Locate the cell with the specified text and output its (X, Y) center coordinate. 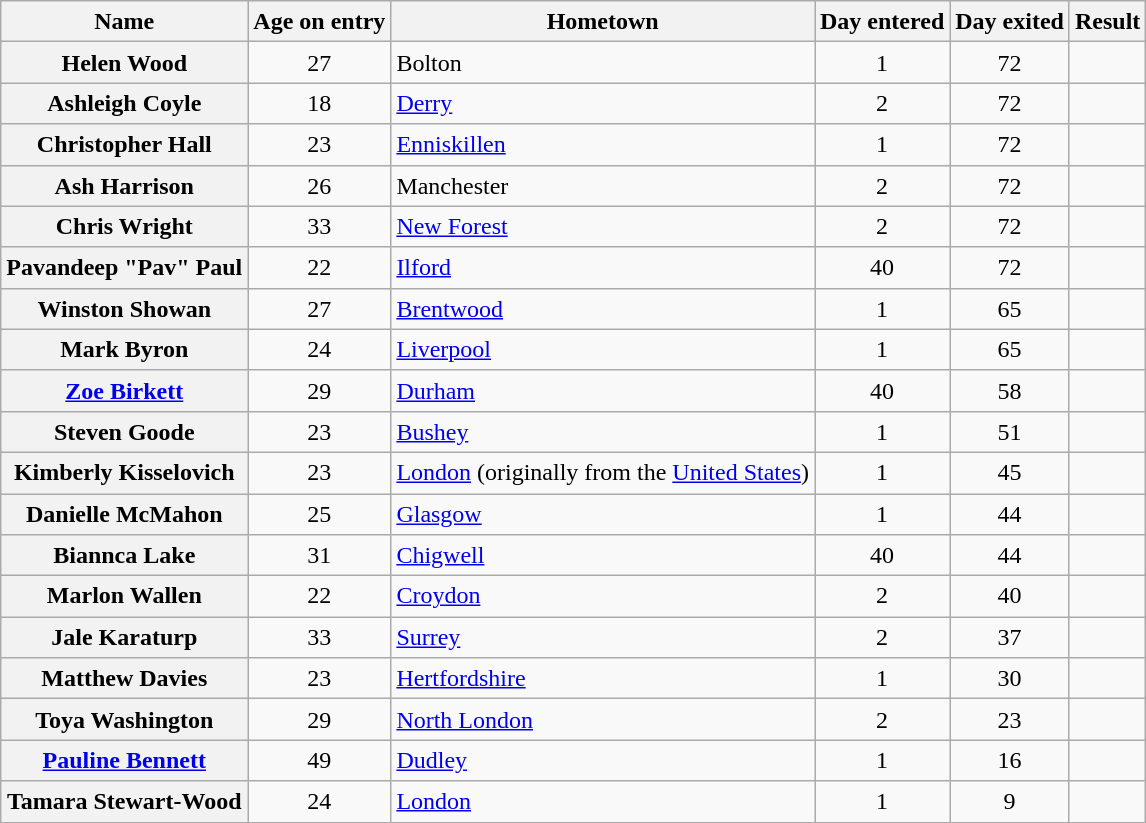
Danielle McMahon (124, 514)
Ilford (603, 268)
Biannca Lake (124, 556)
49 (320, 760)
Surrey (603, 638)
Winston Showan (124, 308)
Croydon (603, 596)
58 (1010, 390)
Glasgow (603, 514)
30 (1010, 678)
London (originally from the United States) (603, 472)
Brentwood (603, 308)
Hometown (603, 22)
Manchester (603, 186)
Name (124, 22)
Christopher Hall (124, 144)
Zoe Birkett (124, 390)
Age on entry (320, 22)
North London (603, 720)
Helen Wood (124, 62)
Steven Goode (124, 432)
31 (320, 556)
Chris Wright (124, 226)
London (603, 802)
Enniskillen (603, 144)
37 (1010, 638)
25 (320, 514)
Ashleigh Coyle (124, 104)
9 (1010, 802)
Pavandeep "Pav" Paul (124, 268)
Bolton (603, 62)
Dudley (603, 760)
18 (320, 104)
Day entered (882, 22)
Kimberly Kisselovich (124, 472)
26 (320, 186)
Mark Byron (124, 350)
Bushey (603, 432)
Chigwell (603, 556)
Day exited (1010, 22)
Durham (603, 390)
Pauline Bennett (124, 760)
16 (1010, 760)
Derry (603, 104)
Matthew Davies (124, 678)
Tamara Stewart-Wood (124, 802)
45 (1010, 472)
Jale Karaturp (124, 638)
New Forest (603, 226)
Liverpool (603, 350)
51 (1010, 432)
Marlon Wallen (124, 596)
Hertfordshire (603, 678)
Toya Washington (124, 720)
Ash Harrison (124, 186)
Result (1107, 22)
